Find where the given text appears and provide that cell's center as [X, Y] coordinate. 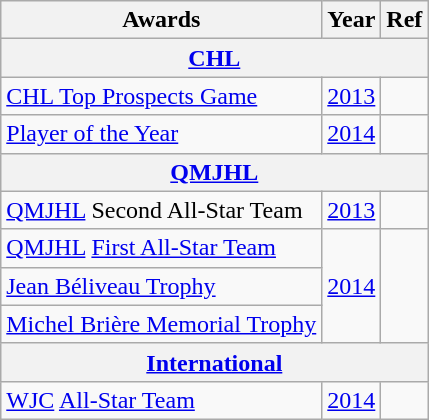
CHL [214, 58]
CHL Top Prospects Game [162, 96]
QMJHL Second All-Star Team [162, 210]
QMJHL [214, 172]
Year [352, 20]
Player of the Year [162, 134]
QMJHL First All-Star Team [162, 248]
Ref [404, 20]
WJC All-Star Team [162, 400]
Jean Béliveau Trophy [162, 286]
International [214, 362]
Awards [162, 20]
Michel Brière Memorial Trophy [162, 324]
